Return the (X, Y) coordinate for the center point of the cell that contains the specified text.  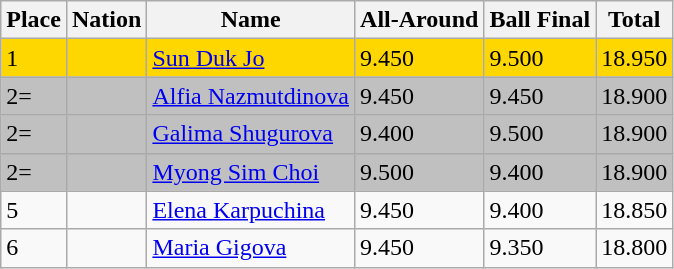
Nation (106, 20)
Myong Sim Choi (251, 172)
Ball Final (540, 20)
6 (34, 248)
1 (34, 58)
Maria Gigova (251, 248)
Place (34, 20)
Galima Shugurova (251, 134)
Sun Duk Jo (251, 58)
18.800 (634, 248)
5 (34, 210)
Alfia Nazmutdinova (251, 96)
Name (251, 20)
All-Around (420, 20)
Total (634, 20)
18.850 (634, 210)
Elena Karpuchina (251, 210)
18.950 (634, 58)
9.350 (540, 248)
